Find where the given text appears and provide that cell's center as [x, y] coordinate. 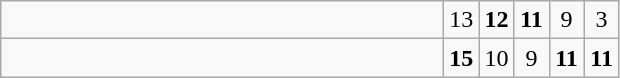
3 [602, 20]
15 [462, 58]
10 [496, 58]
12 [496, 20]
13 [462, 20]
